Capture the cell that displays the provided text and extract its (X, Y) central coordinate. 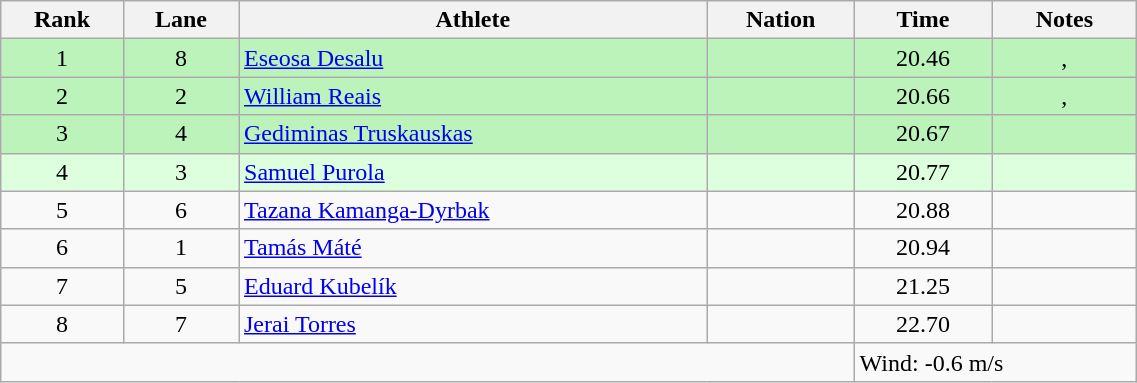
21.25 (923, 286)
Tamás Máté (472, 248)
20.94 (923, 248)
20.88 (923, 210)
20.46 (923, 58)
Eseosa Desalu (472, 58)
Notes (1064, 20)
Nation (780, 20)
Tazana Kamanga-Dyrbak (472, 210)
Athlete (472, 20)
20.66 (923, 96)
Rank (62, 20)
Lane (180, 20)
Time (923, 20)
Samuel Purola (472, 172)
Wind: -0.6 m/s (996, 362)
Eduard Kubelík (472, 286)
20.77 (923, 172)
William Reais (472, 96)
20.67 (923, 134)
Jerai Torres (472, 324)
Gediminas Truskauskas (472, 134)
22.70 (923, 324)
